Output the (X, Y) coordinate of the center of the cell containing the given text.  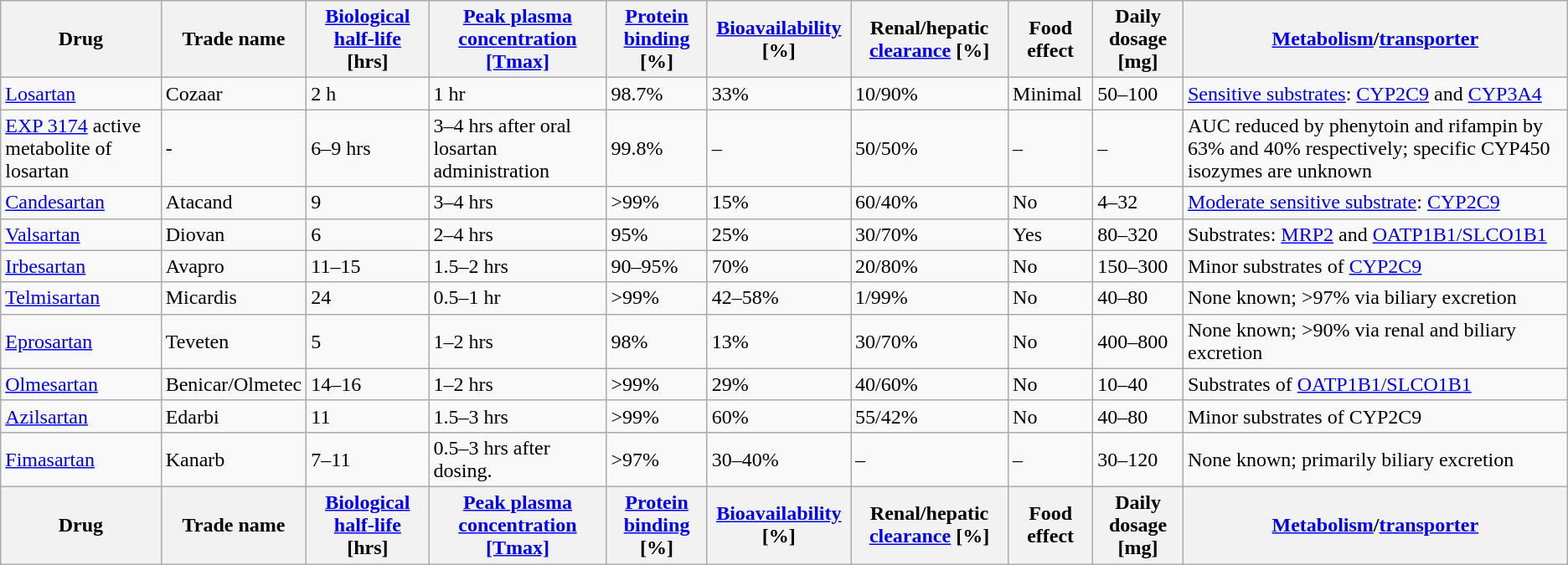
4–32 (1138, 203)
Micardis (234, 298)
None known; >97% via biliary excretion (1375, 298)
20/80% (930, 266)
3–4 hrs (518, 203)
Irbesartan (80, 266)
11–15 (368, 266)
70% (779, 266)
Diovan (234, 234)
Olmesartan (80, 384)
Sensitive substrates: CYP2C9 and CYP3A4 (1375, 94)
Kanarb (234, 459)
6–9 hrs (368, 148)
Benicar/Olmetec (234, 384)
Edarbi (234, 416)
90–95% (657, 266)
Cozaar (234, 94)
15% (779, 203)
- (234, 148)
Teveten (234, 342)
50–100 (1138, 94)
1 hr (518, 94)
Moderate sensitive substrate: CYP2C9 (1375, 203)
400–800 (1138, 342)
42–58% (779, 298)
98% (657, 342)
0.5–3 hrs after dosing. (518, 459)
>97% (657, 459)
5 (368, 342)
33% (779, 94)
None known; >90% via renal and biliary excretion (1375, 342)
Substrates: MRP2 and OATP1B1/SLCO1B1 (1375, 234)
99.8% (657, 148)
AUC reduced by phenytoin and rifampin by 63% and 40% respectively; specific CYP450 isozymes are unknown (1375, 148)
9 (368, 203)
40/60% (930, 384)
Substrates of OATP1B1/SLCO1B1 (1375, 384)
50/50% (930, 148)
98.7% (657, 94)
7–11 (368, 459)
2 h (368, 94)
Eprosartan (80, 342)
10–40 (1138, 384)
11 (368, 416)
1.5–2 hrs (518, 266)
None known; primarily biliary excretion (1375, 459)
Losartan (80, 94)
Valsartan (80, 234)
Yes (1050, 234)
13% (779, 342)
150–300 (1138, 266)
Atacand (234, 203)
95% (657, 234)
24 (368, 298)
Azilsartan (80, 416)
30–120 (1138, 459)
80–320 (1138, 234)
1.5–3 hrs (518, 416)
EXP 3174 active metabolite of losartan (80, 148)
Minimal (1050, 94)
60/40% (930, 203)
2–4 hrs (518, 234)
55/42% (930, 416)
60% (779, 416)
1/99% (930, 298)
0.5–1 hr (518, 298)
10/90% (930, 94)
6 (368, 234)
Fimasartan (80, 459)
Avapro (234, 266)
Candesartan (80, 203)
29% (779, 384)
30–40% (779, 459)
25% (779, 234)
Telmisartan (80, 298)
3–4 hrs after oral losartan administration (518, 148)
14–16 (368, 384)
